Scan for the cell matching the given text and deliver its (X, Y) coordinate at center. 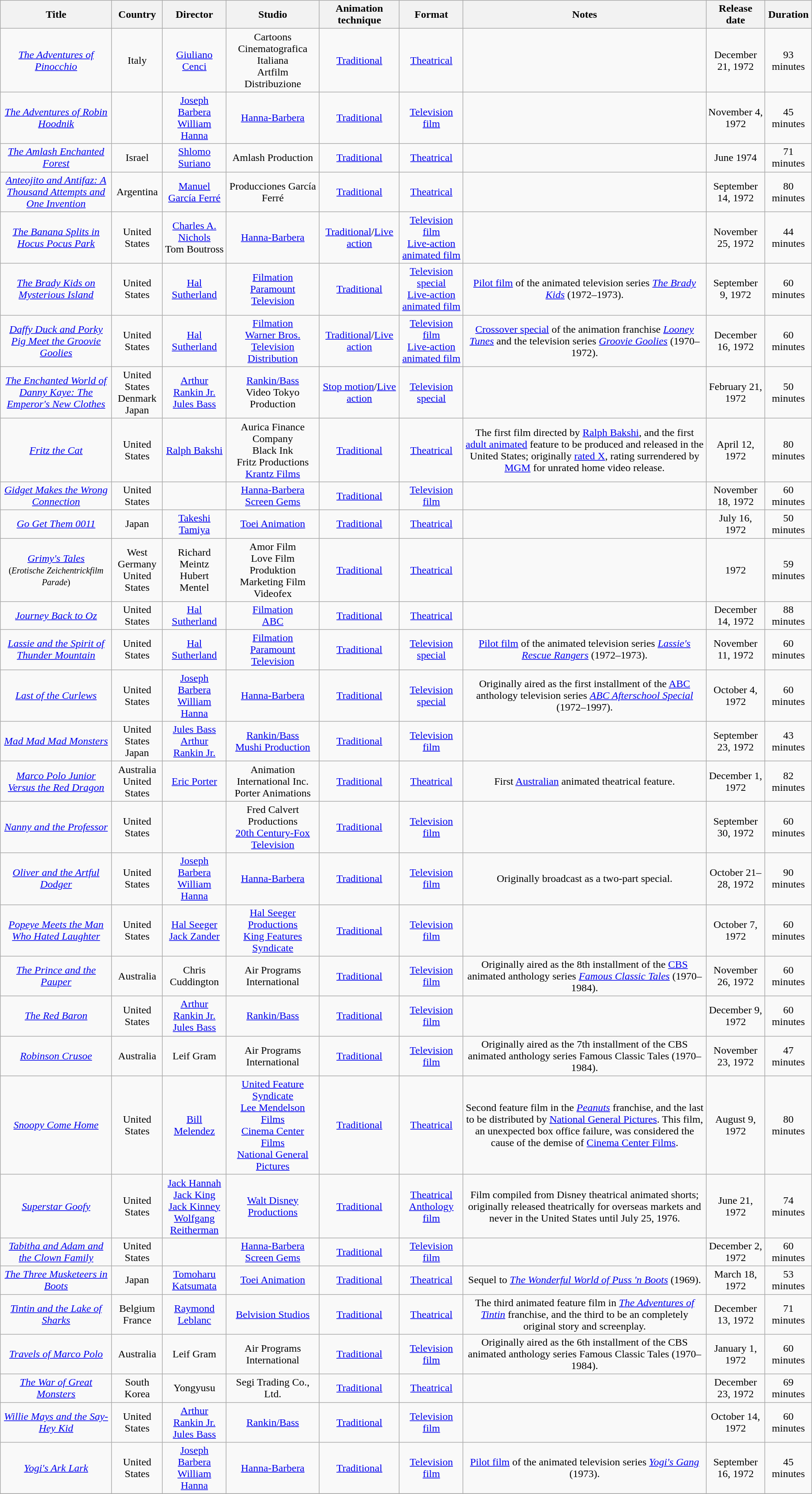
Gidget Makes the Wrong Connection (56, 495)
Robinson Crusoe (56, 1056)
Charles A. Nichols Tom Boutross (194, 238)
Manuel García Ferré (194, 192)
Animation technique (359, 15)
82 minutes (789, 781)
Walt Disney Productions (272, 1206)
The Banana Splits in Hocus Pocus Park (56, 238)
Originally broadcast as a two-part special. (585, 879)
Ralph Bakshi (194, 450)
Sequel to The Wonderful World of Puss 'n Boots (1969). (585, 1280)
Nanny and the Professor (56, 827)
Richard MeintzHubert Mentel (194, 570)
Television special Live-action animated film (431, 289)
Country (137, 15)
November 4, 1972 (736, 118)
Jack Hannah Jack King Jack Kinney Wolfgang Reitherman (194, 1206)
53 minutes (789, 1280)
47 minutes (789, 1056)
Grimy's Tales (Erotische Zeichentrickfilm Parade) (56, 570)
Studio (272, 15)
Hal Seeger Productions King Features Syndicate (272, 930)
March 18, 1972 (736, 1280)
The third animated feature film in The Adventures of Tintin franchise, and the third to be an completely original story and screenplay. (585, 1314)
Pilot film of the animated television series The Brady Kids (1972–1973). (585, 289)
Pilot film of the animated television series Yogi's Gang (1973). (585, 1468)
Filmation ABC (272, 616)
Director (194, 15)
Italy (137, 60)
Format (431, 15)
United Feature Syndicate Lee Mendelson Films Cinema Center Films National General Pictures (272, 1125)
The Red Baron (56, 1016)
June 1974 (736, 158)
Anteojito and Antifaz: A Thousand Attempts and One Invention (56, 192)
June 21, 1972 (736, 1206)
Mad Mad Mad Monsters (56, 741)
October 7, 1972 (736, 930)
The Amlash Enchanted Forest (56, 158)
Cartoons Cinematografica Italiana Artfilm Distribuzione (272, 60)
September 16, 1972 (736, 1468)
Originally aired as the 6th installment of the CBS animated anthology series Famous Classic Tales (1970–1984). (585, 1354)
Daffy Duck and Porky Pig Meet the Groovie Goolies (56, 341)
The Adventures of Pinocchio (56, 60)
December 14, 1972 (736, 616)
September 14, 1972 (736, 192)
Amor FilmLove Film ProduktionMarketing Film Videofex (272, 570)
Amlash Production (272, 158)
October 14, 1972 (736, 1422)
September 23, 1972 (736, 741)
September 30, 1972 (736, 827)
Tomoharu Katsumata (194, 1280)
Belgium France (137, 1314)
December 1, 1972 (736, 781)
Yongyusu (194, 1388)
Tabitha and Adam and the Clown Family (56, 1252)
Notes (585, 15)
November 18, 1972 (736, 495)
43 minutes (789, 741)
December 2, 1972 (736, 1252)
Israel (137, 158)
Rankin/Bass Mushi Production (272, 741)
93 minutes (789, 60)
First Australian animated theatrical feature. (585, 781)
December 16, 1972 (736, 341)
Segi Trading Co., Ltd. (272, 1388)
The Prince and the Pauper (56, 976)
Travels of Marco Polo (56, 1354)
November 25, 1972 (736, 238)
February 21, 1972 (736, 392)
Belvision Studios (272, 1314)
Willie Mays and the Say-Hey Kid (56, 1422)
Marco Polo Junior Versus the Red Dragon (56, 781)
December 21, 1972 (736, 60)
Crossover special of the animation franchise Looney Tunes and the television series Groovie Goolies (1970–1972). (585, 341)
Giuliano Cenci (194, 60)
Australia United States (137, 781)
Originally aired as the first installment of the ABC anthology television series ABC Afterschool Special (1972–1997). (585, 696)
Go Get Them 0011 (56, 524)
December 13, 1972 (736, 1314)
West GermanyUnited States (137, 570)
Originally aired as the 8th installment of the CBS animated anthology series Famous Classic Tales (1970–1984). (585, 976)
Chris Cuddington (194, 976)
South Korea (137, 1388)
The Adventures of Robin Hoodnik (56, 118)
74 minutes (789, 1206)
Journey Back to Oz (56, 616)
Snoopy Come Home (56, 1125)
Fritz the Cat (56, 450)
Tintin and the Lake of Sharks (56, 1314)
December 23, 1972 (736, 1388)
44 minutes (789, 238)
September 9, 1972 (736, 289)
Originally aired as the 7th installment of the CBS animated anthology series Famous Classic Tales (1970–1984). (585, 1056)
Bill Melendez (194, 1125)
November 26, 1972 (736, 976)
Title (56, 15)
Jules Bass Arthur Rankin Jr. (194, 741)
United States Denmark Japan (137, 392)
Superstar Goofy (56, 1206)
Raymond Leblanc (194, 1314)
88 minutes (789, 616)
August 9, 1972 (736, 1125)
Release date (736, 15)
Theatrical Anthology film (431, 1206)
The War of Great Monsters (56, 1388)
Fred Calvert Productions 20th Century-Fox Television (272, 827)
Rankin/Bass Video Tokyo Production (272, 392)
Duration (789, 15)
April 12, 1972 (736, 450)
Stop motion/Live action (359, 392)
Hal Seeger Jack Zander (194, 930)
90 minutes (789, 879)
The Three Musketeers in Boots (56, 1280)
Eric Porter (194, 781)
November 23, 1972 (736, 1056)
Oliver and the Artful Dodger (56, 879)
59 minutes (789, 570)
Argentina (137, 192)
July 16, 1972 (736, 524)
Shlomo Suriano (194, 158)
Yogi's Ark Lark (56, 1468)
January 1, 1972 (736, 1354)
Last of the Curlews (56, 696)
Pilot film of the animated television series Lassie's Rescue Rangers (1972–1973). (585, 650)
Popeye Meets the Man Who Hated Laughter (56, 930)
Aurica Finance Company Black Ink Fritz Productions Krantz Films (272, 450)
Filmation Warner Bros. Television Distribution (272, 341)
Lassie and the Spirit of Thunder Mountain (56, 650)
Takeshi Tamiya (194, 524)
The Brady Kids on Mysterious Island (56, 289)
Animation International Inc. Porter Animations (272, 781)
69 minutes (789, 1388)
December 9, 1972 (736, 1016)
October 21–28, 1972 (736, 879)
The Enchanted World of Danny Kaye: The Emperor's New Clothes (56, 392)
November 11, 1972 (736, 650)
1972 (736, 570)
United States Japan (137, 741)
October 4, 1972 (736, 696)
Producciones García Ferré (272, 192)
